Pinpoint the cell where the given text exists, returning its [X, Y] midpoint coordinate. 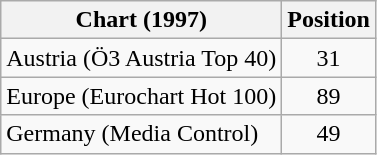
Chart (1997) [142, 20]
89 [329, 96]
31 [329, 58]
Germany (Media Control) [142, 134]
Austria (Ö3 Austria Top 40) [142, 58]
49 [329, 134]
Europe (Eurochart Hot 100) [142, 96]
Position [329, 20]
